Provide the (x, y) coordinate of the cell's center where the given text is located.  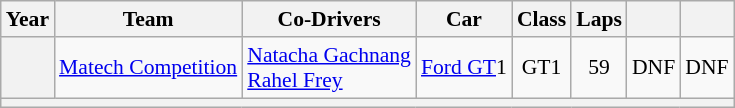
Year (28, 19)
Matech Competition (148, 68)
Laps (599, 19)
GT1 (542, 68)
Car (464, 19)
Co-Drivers (329, 19)
59 (599, 68)
Team (148, 19)
Class (542, 19)
Natacha Gachnang Rahel Frey (329, 68)
Ford GT1 (464, 68)
